Return the [X, Y] coordinate for the center point of the cell that contains the specified text.  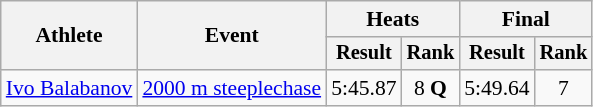
2000 m steeplechase [232, 88]
5:45.87 [364, 88]
Event [232, 36]
Athlete [70, 36]
Heats [392, 19]
Ivo Balabanov [70, 88]
Final [526, 19]
7 [564, 88]
5:49.64 [496, 88]
8 Q [431, 88]
